Output the [x, y] coordinate of the center of the cell containing the given text.  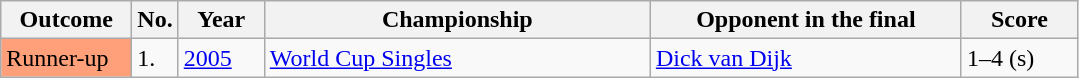
Outcome [66, 20]
Dick van Dijk [806, 58]
Championship [457, 20]
Score [1019, 20]
No. [155, 20]
1. [155, 58]
2005 [221, 58]
1–4 (s) [1019, 58]
Runner-up [66, 58]
Year [221, 20]
Opponent in the final [806, 20]
World Cup Singles [457, 58]
